Pinpoint the cell where the given text exists, returning its (X, Y) midpoint coordinate. 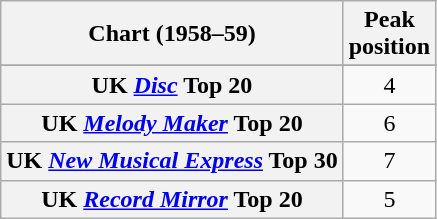
UK Record Mirror Top 20 (172, 199)
UK Disc Top 20 (172, 85)
4 (389, 85)
Chart (1958–59) (172, 34)
Peakposition (389, 34)
6 (389, 123)
UK Melody Maker Top 20 (172, 123)
7 (389, 161)
5 (389, 199)
UK New Musical Express Top 30 (172, 161)
